Extract the [x, y] coordinate from the center of the cell holding the provided text.  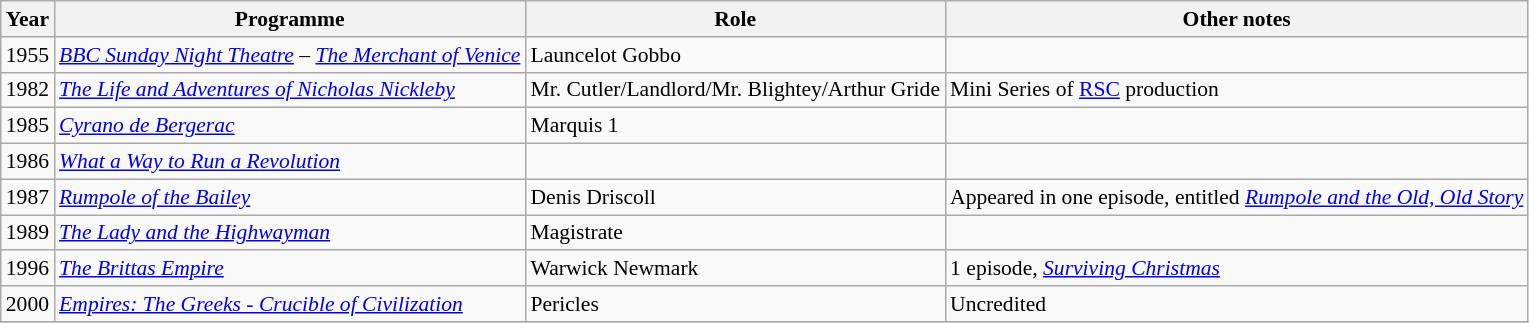
1989 [28, 233]
The Lady and the Highwayman [290, 233]
1996 [28, 269]
Launcelot Gobbo [735, 55]
Year [28, 19]
Cyrano de Bergerac [290, 126]
Empires: The Greeks - Crucible of Civilization [290, 304]
Uncredited [1236, 304]
1985 [28, 126]
Magistrate [735, 233]
1982 [28, 90]
1955 [28, 55]
Pericles [735, 304]
Warwick Newmark [735, 269]
Role [735, 19]
Marquis 1 [735, 126]
Mini Series of RSC production [1236, 90]
1 episode, Surviving Christmas [1236, 269]
Programme [290, 19]
BBC Sunday Night Theatre – The Merchant of Venice [290, 55]
2000 [28, 304]
Other notes [1236, 19]
Rumpole of the Bailey [290, 197]
Mr. Cutler/Landlord/Mr. Blightey/Arthur Gride [735, 90]
Appeared in one episode, entitled Rumpole and the Old, Old Story [1236, 197]
What a Way to Run a Revolution [290, 162]
The Brittas Empire [290, 269]
1987 [28, 197]
The Life and Adventures of Nicholas Nickleby [290, 90]
Denis Driscoll [735, 197]
1986 [28, 162]
